Output the (x, y) coordinate of the center of the cell containing the given text.  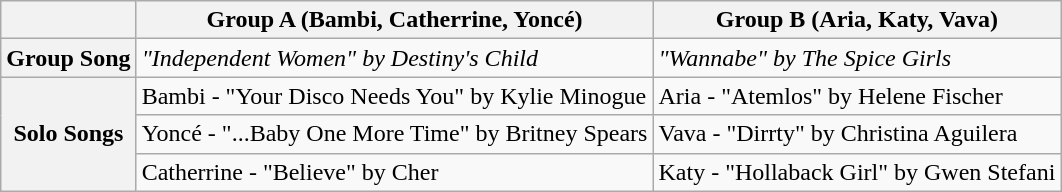
Vava - "Dirrty" by Christina Aguilera (857, 134)
Solo Songs (68, 134)
"Wannabe" by The Spice Girls (857, 58)
Bambi - "Your Disco Needs You" by Kylie Minogue (394, 96)
Yoncé - "...Baby One More Time" by Britney Spears (394, 134)
"Independent Women" by Destiny's Child (394, 58)
Group A (Bambi, Catherrine, Yoncé) (394, 20)
Group Song (68, 58)
Katy - "Hollaback Girl" by Gwen Stefani (857, 172)
Catherrine - "Believe" by Cher (394, 172)
Group B (Aria, Katy, Vava) (857, 20)
Aria - "Atemlos" by Helene Fischer (857, 96)
